Locate the cell with the specified text and output its (X, Y) center coordinate. 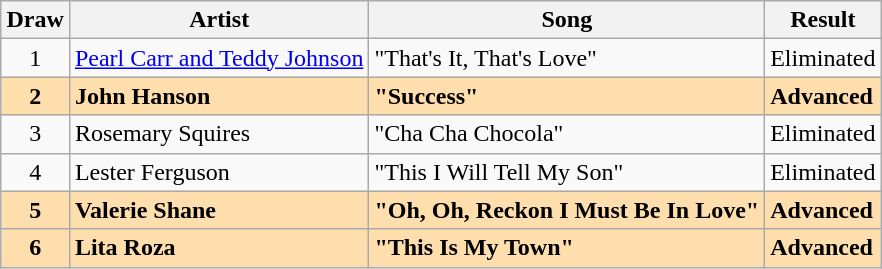
4 (35, 172)
"This Is My Town" (567, 248)
Song (567, 20)
Rosemary Squires (219, 134)
Valerie Shane (219, 210)
Draw (35, 20)
"Oh, Oh, Reckon I Must Be In Love" (567, 210)
"Cha Cha Chocola" (567, 134)
"That's It, That's Love" (567, 58)
Lester Ferguson (219, 172)
Artist (219, 20)
6 (35, 248)
John Hanson (219, 96)
2 (35, 96)
3 (35, 134)
5 (35, 210)
1 (35, 58)
"This I Will Tell My Son" (567, 172)
Pearl Carr and Teddy Johnson (219, 58)
"Success" (567, 96)
Lita Roza (219, 248)
Result (823, 20)
